Identify which cell holds the provided text, then report its (x, y) central coordinate. 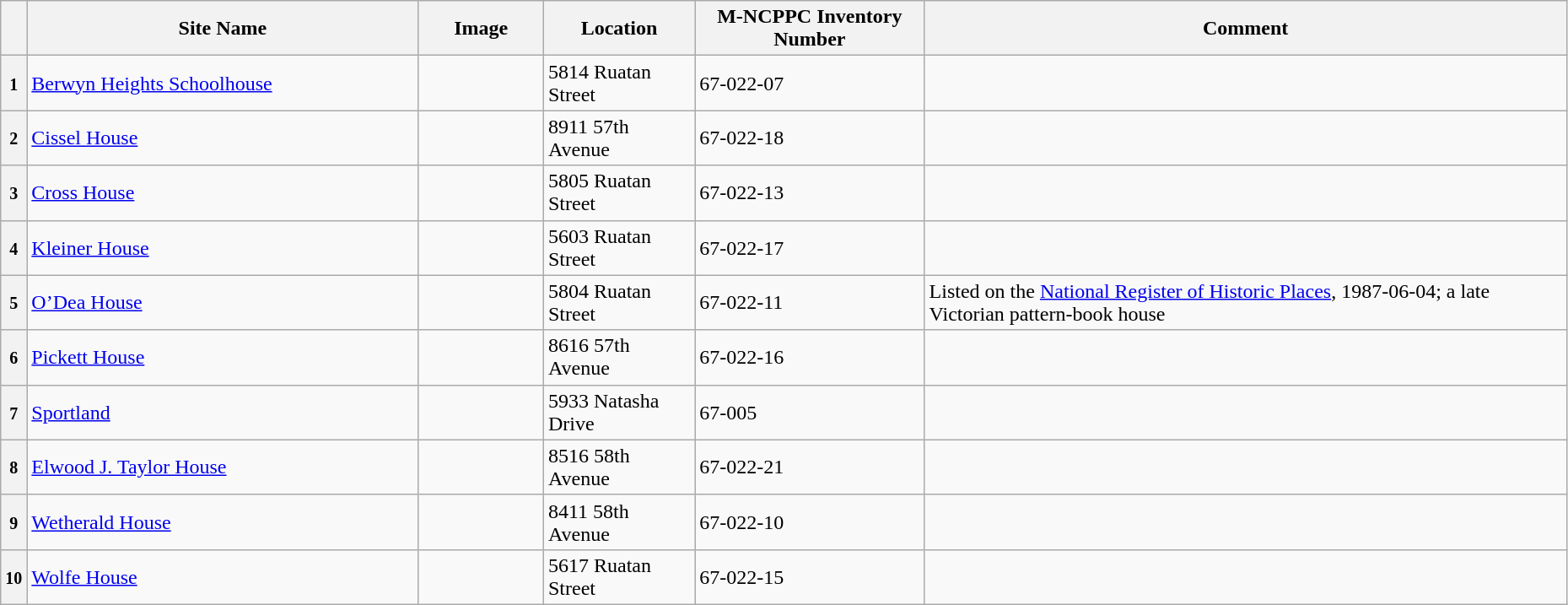
Comment (1245, 29)
3 (13, 192)
67-022-18 (810, 138)
67-022-15 (810, 577)
67-022-16 (810, 358)
Image (481, 29)
8911 57th Avenue (619, 138)
67-005 (810, 412)
67-022-11 (810, 302)
Kleiner House (223, 248)
Sportland (223, 412)
Wolfe House (223, 577)
8 (13, 467)
67-022-13 (810, 192)
9 (13, 521)
Berwyn Heights Schoolhouse (223, 83)
5617 Ruatan Street (619, 577)
7 (13, 412)
8516 58th Avenue (619, 467)
67-022-21 (810, 467)
5 (13, 302)
Pickett House (223, 358)
6 (13, 358)
4 (13, 248)
Cross House (223, 192)
Location (619, 29)
Cissel House (223, 138)
Elwood J. Taylor House (223, 467)
Site Name (223, 29)
5814 Ruatan Street (619, 83)
67-022-17 (810, 248)
1 (13, 83)
O’Dea House (223, 302)
8411 58th Avenue (619, 521)
2 (13, 138)
Listed on the National Register of Historic Places, 1987-06-04; a late Victorian pattern-book house (1245, 302)
5603 Ruatan Street (619, 248)
10 (13, 577)
5804 Ruatan Street (619, 302)
8616 57th Avenue (619, 358)
5805 Ruatan Street (619, 192)
M-NCPPC Inventory Number (810, 29)
67-022-10 (810, 521)
5933 Natasha Drive (619, 412)
67-022-07 (810, 83)
Wetherald House (223, 521)
